Scan for the cell matching the given text and deliver its (X, Y) coordinate at center. 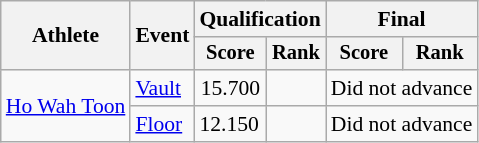
Athlete (66, 36)
Final (402, 19)
15.700 (230, 88)
Vault (162, 88)
Event (162, 36)
12.150 (230, 124)
Floor (162, 124)
Qualification (260, 19)
Ho Wah Toon (66, 106)
